For the text-containing cell, return its midpoint in (X, Y) coordinate format. 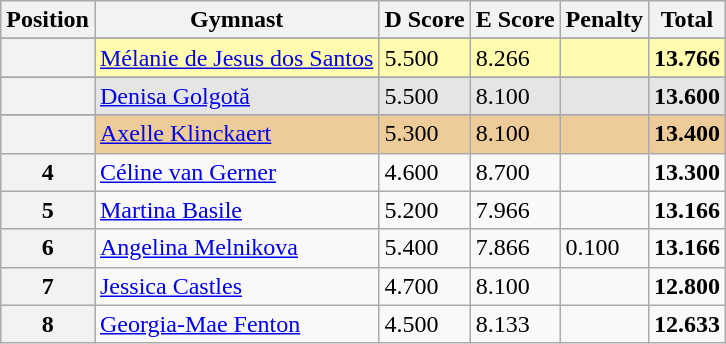
Total (686, 20)
7.866 (515, 248)
0.100 (604, 248)
13.600 (686, 96)
5 (48, 210)
8.700 (515, 172)
Position (48, 20)
4.700 (424, 286)
13.300 (686, 172)
4 (48, 172)
7 (48, 286)
8.266 (515, 58)
12.800 (686, 286)
13.766 (686, 58)
Céline van Gerner (236, 172)
Mélanie de Jesus dos Santos (236, 58)
Gymnast (236, 20)
Axelle Klinckaert (236, 134)
12.633 (686, 324)
7.966 (515, 210)
D Score (424, 20)
5.200 (424, 210)
5.300 (424, 134)
8.133 (515, 324)
Martina Basile (236, 210)
Jessica Castles (236, 286)
5.400 (424, 248)
Angelina Melnikova (236, 248)
Penalty (604, 20)
4.500 (424, 324)
Denisa Golgotă (236, 96)
8 (48, 324)
4.600 (424, 172)
6 (48, 248)
13.400 (686, 134)
Georgia-Mae Fenton (236, 324)
E Score (515, 20)
